For the text-containing cell, return its midpoint in [X, Y] coordinate format. 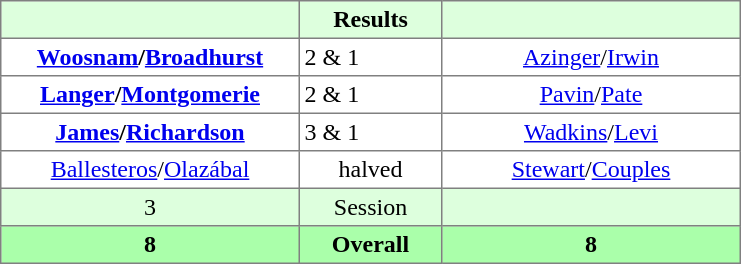
Stewart/Couples [591, 170]
Session [370, 207]
James/Richardson [150, 132]
Results [370, 20]
Wadkins/Levi [591, 132]
Pavin/Pate [591, 95]
Azinger/Irwin [591, 57]
halved [370, 170]
Ballesteros/Olazábal [150, 170]
Overall [370, 245]
3 [150, 207]
3 & 1 [370, 132]
Langer/Montgomerie [150, 95]
Woosnam/Broadhurst [150, 57]
